Search for the cell housing the specified text and yield its [x, y] center coordinate. 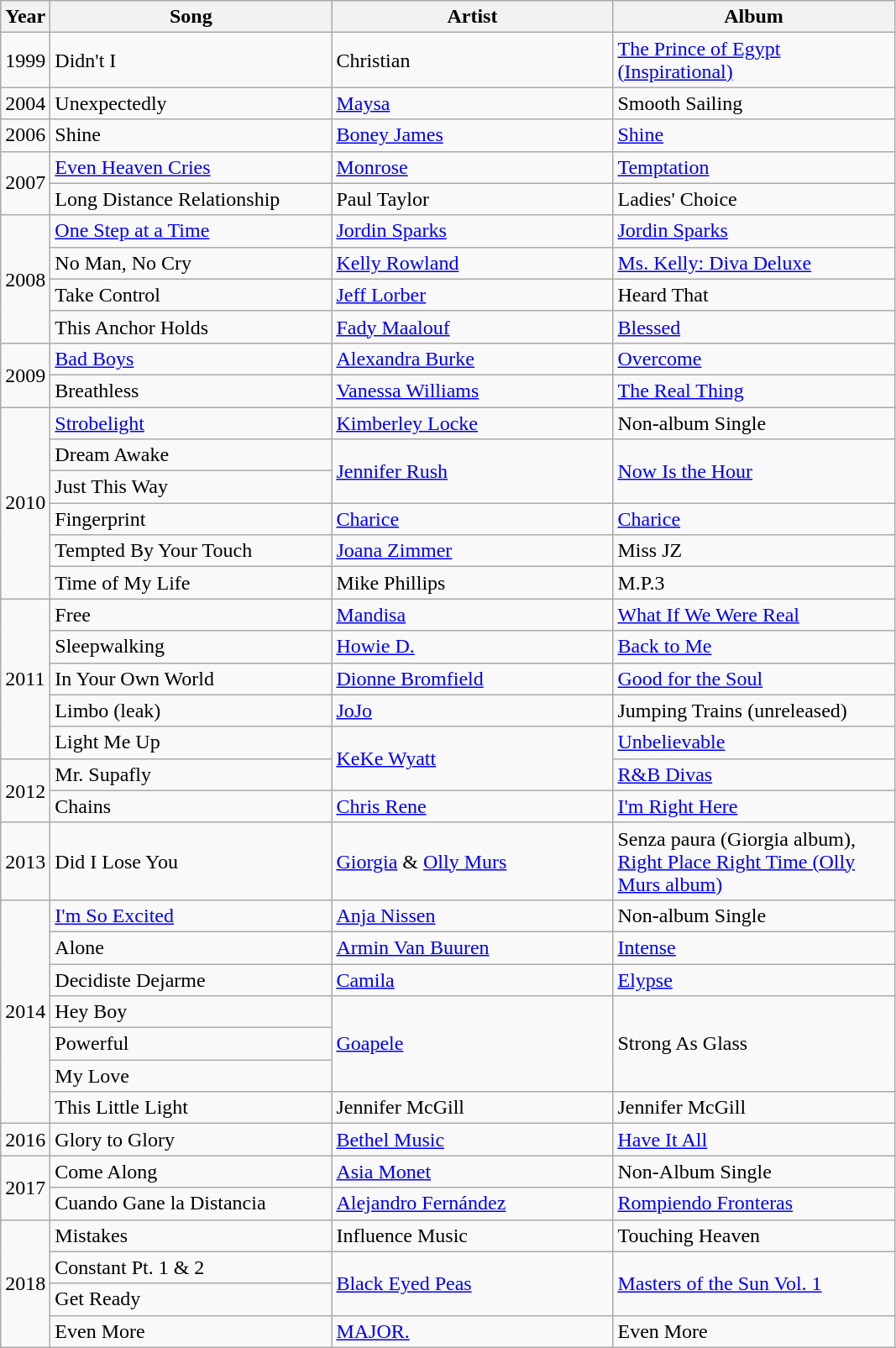
2017 [25, 1188]
Non-Album Single [754, 1172]
Mr. Supafly [191, 774]
Goapele [472, 1044]
Masters of the Sun Vol. 1 [754, 1283]
Have It All [754, 1140]
Powerful [191, 1044]
Mike Phillips [472, 583]
2016 [25, 1140]
Bethel Music [472, 1140]
Unexpectedly [191, 103]
Take Control [191, 295]
2018 [25, 1283]
Time of My Life [191, 583]
Dream Awake [191, 455]
Tempted By Your Touch [191, 551]
Overcome [754, 359]
2014 [25, 1011]
Decidiste Dejarme [191, 980]
2013 [25, 861]
The Real Thing [754, 391]
Jumping Trains (unreleased) [754, 711]
Alexandra Burke [472, 359]
Just This Way [191, 487]
Album [754, 17]
Howie D. [472, 647]
Touching Heaven [754, 1235]
Year [25, 17]
Fady Maalouf [472, 327]
Even Heaven Cries [191, 167]
2006 [25, 135]
Asia Monet [472, 1172]
Elypse [754, 980]
Light Me Up [191, 742]
Alejandro Fernández [472, 1204]
Song [191, 17]
Dionne Bromfield [472, 679]
2008 [25, 279]
Camila [472, 980]
Vanessa Williams [472, 391]
Temptation [754, 167]
Heard That [754, 295]
One Step at a Time [191, 231]
Maysa [472, 103]
Sleepwalking [191, 647]
JoJo [472, 711]
Glory to Glory [191, 1140]
Boney James [472, 135]
Good for the Soul [754, 679]
Limbo (leak) [191, 711]
The Prince of Egypt (Inspirational) [754, 60]
Armin Van Buuren [472, 947]
Rompiendo Fronteras [754, 1204]
2012 [25, 790]
Jeff Lorber [472, 295]
2010 [25, 502]
Monrose [472, 167]
Blessed [754, 327]
What If We Were Real [754, 615]
Chris Rene [472, 806]
This Little Light [191, 1108]
Joana Zimmer [472, 551]
MAJOR. [472, 1331]
Come Along [191, 1172]
Hey Boy [191, 1012]
Mistakes [191, 1235]
Cuando Gane la Distancia [191, 1204]
Alone [191, 947]
Black Eyed Peas [472, 1283]
Free [191, 615]
R&B Divas [754, 774]
Unbelievable [754, 742]
M.P.3 [754, 583]
Back to Me [754, 647]
2007 [25, 183]
My Love [191, 1076]
Chains [191, 806]
Miss JZ [754, 551]
Giorgia & Olly Murs [472, 861]
Influence Music [472, 1235]
Did I Lose You [191, 861]
No Man, No Cry [191, 263]
Christian [472, 60]
Anja Nissen [472, 915]
Kimberley Locke [472, 422]
Senza paura (Giorgia album), Right Place Right Time (Olly Murs album) [754, 861]
Artist [472, 17]
Kelly Rowland [472, 263]
2011 [25, 679]
Long Distance Relationship [191, 199]
Constant Pt. 1 & 2 [191, 1267]
Fingerprint [191, 519]
KeKe Wyatt [472, 758]
In Your Own World [191, 679]
Breathless [191, 391]
I'm Right Here [754, 806]
2009 [25, 375]
Strong As Glass [754, 1044]
Bad Boys [191, 359]
Jennifer Rush [472, 471]
This Anchor Holds [191, 327]
2004 [25, 103]
1999 [25, 60]
Mandisa [472, 615]
Paul Taylor [472, 199]
I'm So Excited [191, 915]
Get Ready [191, 1299]
Didn't I [191, 60]
Smooth Sailing [754, 103]
Strobelight [191, 422]
Ladies' Choice [754, 199]
Ms. Kelly: Diva Deluxe [754, 263]
Now Is the Hour [754, 471]
Intense [754, 947]
